Pinpoint the cell where the given text exists, returning its [X, Y] midpoint coordinate. 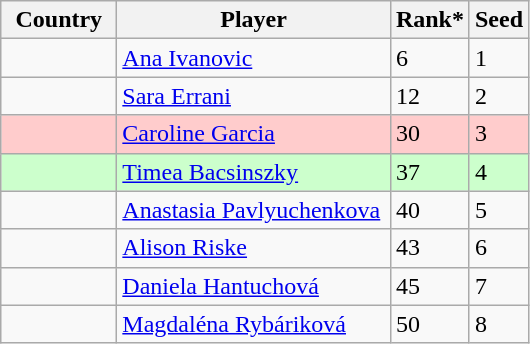
30 [430, 134]
45 [430, 286]
12 [430, 96]
8 [498, 324]
Country [59, 20]
Magdaléna Rybáriková [254, 324]
40 [430, 210]
1 [498, 58]
Sara Errani [254, 96]
Caroline Garcia [254, 134]
50 [430, 324]
Timea Bacsinszky [254, 172]
Rank* [430, 20]
7 [498, 286]
2 [498, 96]
4 [498, 172]
Seed [498, 20]
5 [498, 210]
3 [498, 134]
Ana Ivanovic [254, 58]
43 [430, 248]
Anastasia Pavlyuchenkova [254, 210]
Alison Riske [254, 248]
37 [430, 172]
Player [254, 20]
Daniela Hantuchová [254, 286]
